Output the (x, y) coordinate of the center of the cell containing the given text.  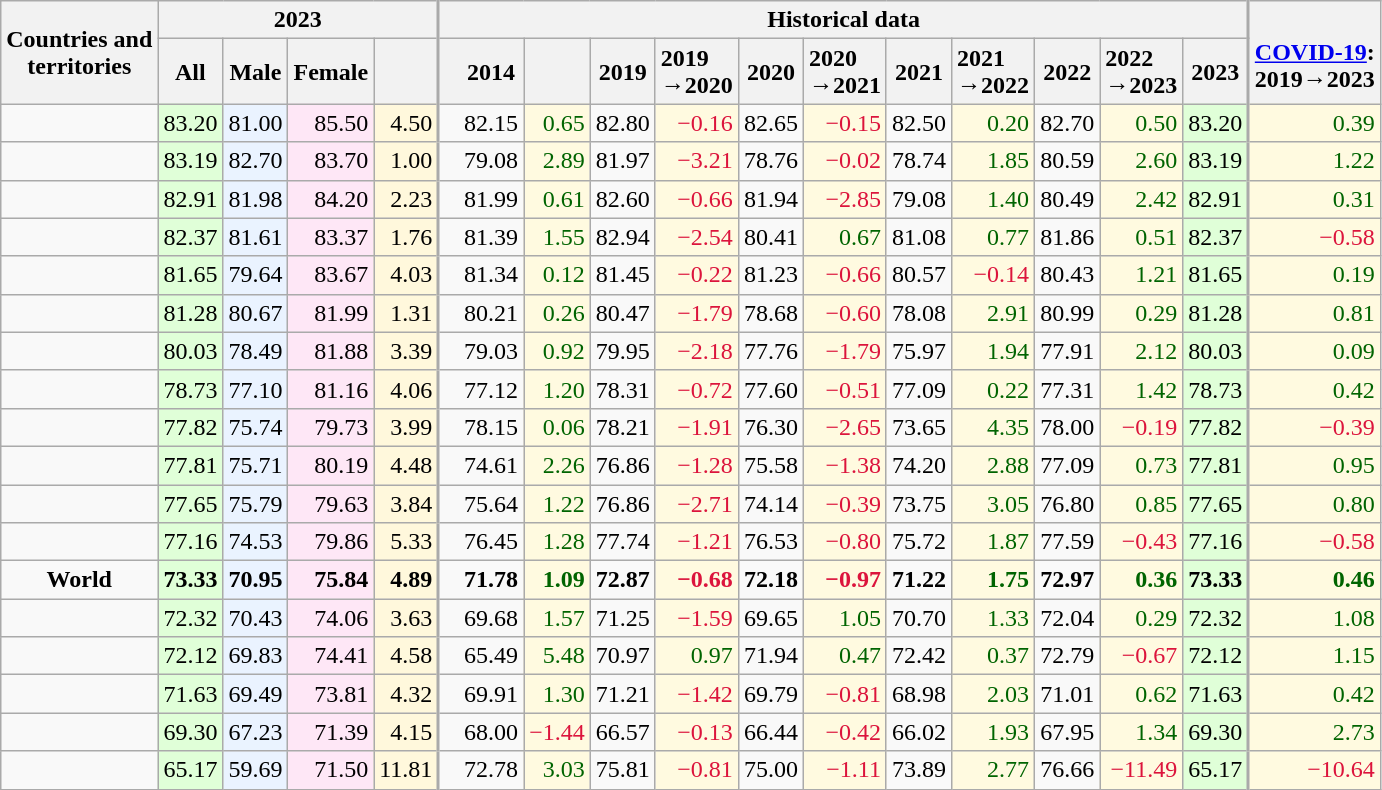
−1.11 (844, 770)
81.97 (622, 161)
4.50 (406, 123)
0.36 (1142, 580)
83.67 (331, 275)
4.48 (406, 465)
−0.67 (1142, 656)
59.69 (256, 770)
3.84 (406, 503)
4.03 (406, 275)
69.83 (256, 656)
2.89 (558, 161)
83.70 (331, 161)
81.86 (1068, 237)
80.59 (1068, 161)
1.55 (558, 237)
0.81 (1315, 313)
82.50 (918, 123)
2.88 (994, 465)
77.60 (770, 389)
81.94 (770, 199)
76.53 (770, 542)
71.50 (331, 770)
0.37 (994, 656)
1.87 (994, 542)
2020→2021 (844, 72)
−0.22 (696, 275)
73.65 (918, 427)
78.31 (622, 389)
−1.44 (558, 732)
81.16 (331, 389)
73.89 (918, 770)
67.95 (1068, 732)
69.91 (482, 694)
−0.80 (844, 542)
80.43 (1068, 275)
5.33 (406, 542)
77.10 (256, 389)
0.73 (1142, 465)
66.02 (918, 732)
Historical data (844, 20)
80.21 (482, 313)
78.49 (256, 351)
74.06 (331, 618)
−10.64 (1315, 770)
77.91 (1068, 351)
69.65 (770, 618)
2021 (918, 72)
0.65 (558, 123)
2.42 (1142, 199)
0.47 (844, 656)
70.70 (918, 618)
75.79 (256, 503)
67.23 (256, 732)
68.98 (918, 694)
1.94 (994, 351)
80.99 (1068, 313)
0.95 (1315, 465)
−0.97 (844, 580)
0.06 (558, 427)
0.97 (696, 656)
0.51 (1142, 237)
2021→2022 (994, 72)
83.37 (331, 237)
82.15 (482, 123)
85.50 (331, 123)
1.31 (406, 313)
75.72 (918, 542)
1.85 (994, 161)
−0.72 (696, 389)
80.49 (1068, 199)
78.76 (770, 161)
70.97 (622, 656)
0.85 (1142, 503)
79.73 (331, 427)
81.39 (482, 237)
72.87 (622, 580)
75.81 (622, 770)
3.05 (994, 503)
76.80 (1068, 503)
−1.21 (696, 542)
1.76 (406, 237)
81.88 (331, 351)
−0.15 (844, 123)
1.15 (1315, 656)
−0.02 (844, 161)
0.22 (994, 389)
79.86 (331, 542)
3.03 (558, 770)
−0.19 (1142, 427)
82.60 (622, 199)
1.33 (994, 618)
2022→2023 (1142, 72)
−2.65 (844, 427)
1.00 (406, 161)
70.95 (256, 580)
2.23 (406, 199)
0.46 (1315, 580)
0.62 (1142, 694)
82.80 (622, 123)
71.22 (918, 580)
72.78 (482, 770)
2.73 (1315, 732)
0.80 (1315, 503)
74.41 (331, 656)
−1.28 (696, 465)
1.08 (1315, 618)
0.92 (558, 351)
81.45 (622, 275)
80.19 (331, 465)
2014 (482, 72)
1.30 (558, 694)
77.59 (1068, 542)
−2.71 (696, 503)
74.20 (918, 465)
2.91 (994, 313)
2.03 (994, 694)
−1.38 (844, 465)
72.97 (1068, 580)
−0.51 (844, 389)
75.71 (256, 465)
−1.91 (696, 427)
76.66 (1068, 770)
1.75 (994, 580)
4.06 (406, 389)
71.25 (622, 618)
82.65 (770, 123)
All (190, 72)
11.81 (406, 770)
2019→2020 (696, 72)
78.74 (918, 161)
1.57 (558, 618)
71.94 (770, 656)
72.79 (1068, 656)
71.01 (1068, 694)
−0.43 (1142, 542)
81.00 (256, 123)
0.26 (558, 313)
−0.68 (696, 580)
0.09 (1315, 351)
75.74 (256, 427)
−1.59 (696, 618)
77.76 (770, 351)
78.21 (622, 427)
1.40 (994, 199)
79.63 (331, 503)
0.61 (558, 199)
2020 (770, 72)
−0.13 (696, 732)
65.49 (482, 656)
78.68 (770, 313)
80.67 (256, 313)
0.50 (1142, 123)
1.93 (994, 732)
1.09 (558, 580)
69.49 (256, 694)
70.43 (256, 618)
0.20 (994, 123)
3.39 (406, 351)
−2.54 (696, 237)
66.44 (770, 732)
68.00 (482, 732)
75.97 (918, 351)
Female (331, 72)
72.18 (770, 580)
79.95 (622, 351)
82.94 (622, 237)
3.99 (406, 427)
80.41 (770, 237)
0.31 (1315, 199)
2.26 (558, 465)
84.20 (331, 199)
81.34 (482, 275)
−0.42 (844, 732)
76.45 (482, 542)
72.42 (918, 656)
1.20 (558, 389)
73.75 (918, 503)
0.19 (1315, 275)
−0.60 (844, 313)
69.79 (770, 694)
1.42 (1142, 389)
World (80, 580)
66.57 (622, 732)
0.77 (994, 237)
74.61 (482, 465)
75.58 (770, 465)
−0.14 (994, 275)
1.34 (1142, 732)
78.15 (482, 427)
−2.18 (696, 351)
79.03 (482, 351)
−2.85 (844, 199)
−11.49 (1142, 770)
80.47 (622, 313)
−0.16 (696, 123)
81.98 (256, 199)
0.67 (844, 237)
81.61 (256, 237)
71.21 (622, 694)
76.30 (770, 427)
69.68 (482, 618)
1.05 (844, 618)
72.04 (1068, 618)
79.64 (256, 275)
75.84 (331, 580)
75.64 (482, 503)
4.58 (406, 656)
4.32 (406, 694)
78.00 (1068, 427)
71.39 (331, 732)
3.63 (406, 618)
81.23 (770, 275)
77.74 (622, 542)
4.89 (406, 580)
75.00 (770, 770)
78.08 (918, 313)
1.28 (558, 542)
2.60 (1142, 161)
77.31 (1068, 389)
73.81 (331, 694)
81.08 (918, 237)
74.53 (256, 542)
80.57 (918, 275)
COVID-19:2019→2023 (1315, 52)
Male (256, 72)
0.12 (558, 275)
4.15 (406, 732)
2022 (1068, 72)
−1.42 (696, 694)
1.21 (1142, 275)
−3.21 (696, 161)
2.77 (994, 770)
77.12 (482, 389)
2.12 (1142, 351)
5.48 (558, 656)
74.14 (770, 503)
71.78 (482, 580)
2019 (622, 72)
0.39 (1315, 123)
Countries andterritories (80, 52)
4.35 (994, 427)
